Capture the cell that displays the provided text and extract its [x, y] central coordinate. 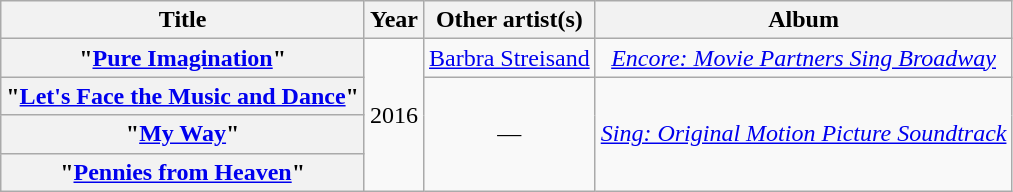
2016 [394, 115]
"My Way" [183, 134]
Album [804, 20]
Sing: Original Motion Picture Soundtrack [804, 134]
Title [183, 20]
Barbra Streisand [510, 58]
— [510, 134]
Year [394, 20]
Other artist(s) [510, 20]
"Pennies from Heaven" [183, 172]
"Pure Imagination" [183, 58]
"Let's Face the Music and Dance" [183, 96]
Encore: Movie Partners Sing Broadway [804, 58]
